Locate the cell with the specified text and output its [X, Y] center coordinate. 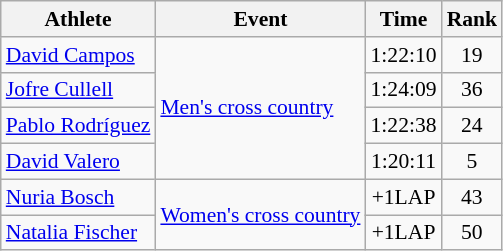
David Campos [78, 55]
Jofre Cullell [78, 90]
1:20:11 [403, 162]
Natalia Fischer [78, 233]
Pablo Rodríguez [78, 126]
5 [472, 162]
Women's cross country [260, 214]
1:24:09 [403, 90]
1:22:38 [403, 126]
Rank [472, 19]
43 [472, 197]
Athlete [78, 19]
24 [472, 126]
50 [472, 233]
Men's cross country [260, 108]
Time [403, 19]
David Valero [78, 162]
Event [260, 19]
Nuria Bosch [78, 197]
36 [472, 90]
19 [472, 55]
1:22:10 [403, 55]
